Search for the cell housing the specified text and yield its (x, y) center coordinate. 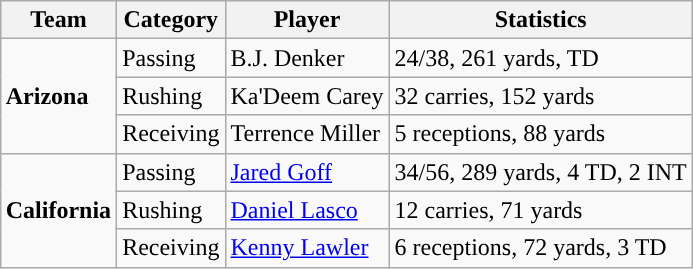
32 carries, 152 yards (540, 96)
12 carries, 71 yards (540, 210)
Player (307, 20)
24/38, 261 yards, TD (540, 58)
5 receptions, 88 yards (540, 134)
34/56, 289 yards, 4 TD, 2 INT (540, 172)
Ka'Deem Carey (307, 96)
Arizona (58, 96)
Daniel Lasco (307, 210)
6 receptions, 72 yards, 3 TD (540, 248)
Terrence Miller (307, 134)
California (58, 210)
Category (171, 20)
Jared Goff (307, 172)
Team (58, 20)
B.J. Denker (307, 58)
Statistics (540, 20)
Kenny Lawler (307, 248)
